Locate the cell with the specified text and output its (X, Y) center coordinate. 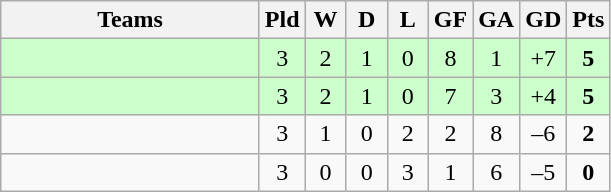
+4 (544, 96)
+7 (544, 58)
Pts (588, 20)
GD (544, 20)
D (366, 20)
–5 (544, 172)
W (326, 20)
L (408, 20)
Teams (130, 20)
Pld (282, 20)
6 (496, 172)
–6 (544, 134)
GF (450, 20)
7 (450, 96)
GA (496, 20)
